Find where the given text appears and provide that cell's center as (X, Y) coordinate. 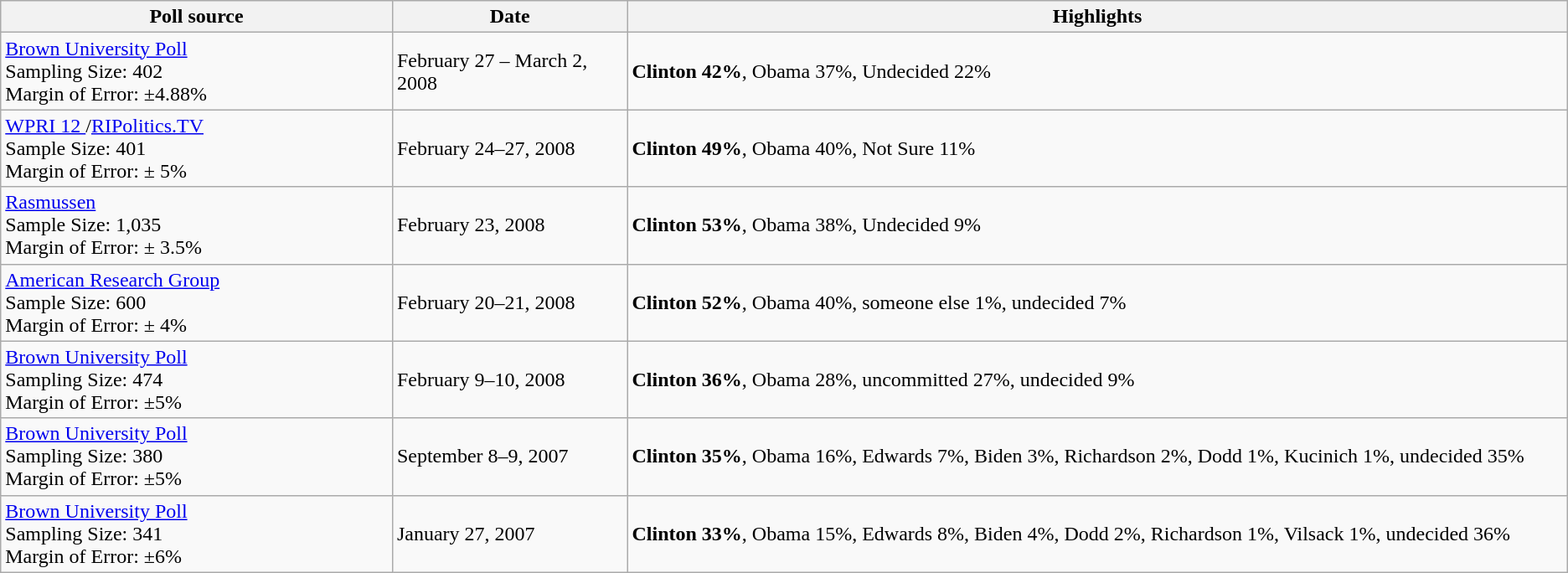
January 27, 2007 (509, 534)
February 9–10, 2008 (509, 379)
RasmussenSample Size: 1,035 Margin of Error: ± 3.5% (197, 225)
Clinton 42%, Obama 37%, Undecided 22% (1097, 71)
Clinton 49%, Obama 40%, Not Sure 11% (1097, 148)
Brown University PollSampling Size: 474 Margin of Error: ±5% (197, 379)
September 8–9, 2007 (509, 457)
Clinton 53%, Obama 38%, Undecided 9% (1097, 225)
Highlights (1097, 17)
American Research GroupSample Size: 600 Margin of Error: ± 4% (197, 302)
Brown University PollSampling Size: 380 Margin of Error: ±5% (197, 457)
Brown University PollSampling Size: 341 Margin of Error: ±6% (197, 534)
Clinton 36%, Obama 28%, uncommitted 27%, undecided 9% (1097, 379)
Date (509, 17)
WPRI 12 /RIPolitics.TV Sample Size: 401 Margin of Error: ± 5% (197, 148)
Clinton 52%, Obama 40%, someone else 1%, undecided 7% (1097, 302)
Clinton 33%, Obama 15%, Edwards 8%, Biden 4%, Dodd 2%, Richardson 1%, Vilsack 1%, undecided 36% (1097, 534)
Clinton 35%, Obama 16%, Edwards 7%, Biden 3%, Richardson 2%, Dodd 1%, Kucinich 1%, undecided 35% (1097, 457)
February 23, 2008 (509, 225)
Brown University PollSampling Size: 402 Margin of Error: ±4.88% (197, 71)
February 24–27, 2008 (509, 148)
Poll source (197, 17)
February 20–21, 2008 (509, 302)
February 27 – March 2, 2008 (509, 71)
